Pinpoint the cell where the given text exists, returning its [X, Y] midpoint coordinate. 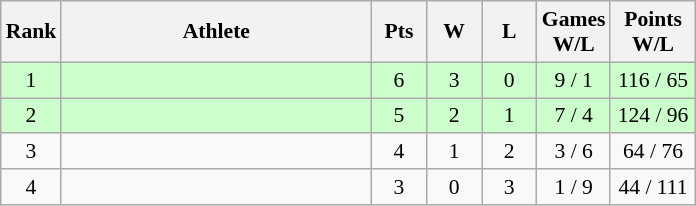
Pts [398, 32]
3 / 6 [574, 152]
Athlete [216, 32]
6 [398, 80]
116 / 65 [652, 80]
44 / 111 [652, 187]
GamesW/L [574, 32]
W [454, 32]
9 / 1 [574, 80]
PointsW/L [652, 32]
Rank [32, 32]
5 [398, 116]
124 / 96 [652, 116]
L [510, 32]
7 / 4 [574, 116]
64 / 76 [652, 152]
1 / 9 [574, 187]
